Find where the given text appears and provide that cell's center as (x, y) coordinate. 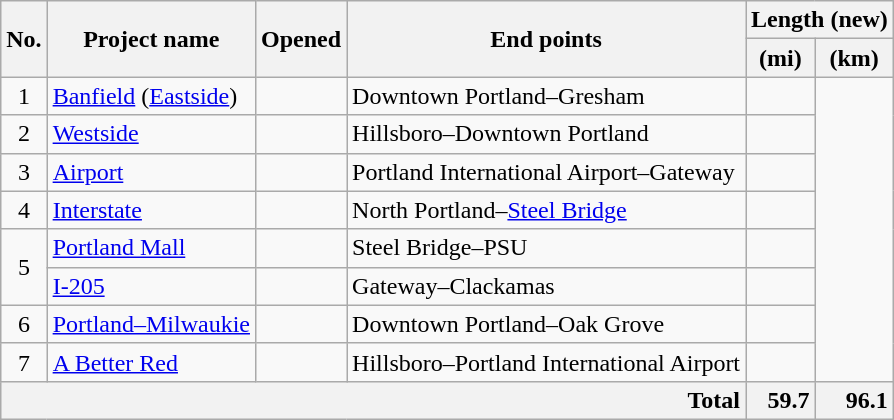
(mi) (781, 58)
Hillsboro–Downtown Portland (546, 134)
Downtown Portland–Oak Grove (546, 324)
Steel Bridge–PSU (546, 248)
1 (24, 96)
(km) (854, 58)
I-205 (151, 286)
6 (24, 324)
Opened (300, 39)
Length (new) (820, 20)
4 (24, 210)
End points (546, 39)
5 (24, 267)
Hillsboro–Portland International Airport (546, 362)
Project name (151, 39)
3 (24, 172)
Banfield (Eastside) (151, 96)
Total (374, 400)
2 (24, 134)
Portland–Milwaukie (151, 324)
North Portland–Steel Bridge (546, 210)
Portland International Airport–Gateway (546, 172)
Interstate (151, 210)
Downtown Portland–Gresham (546, 96)
Airport (151, 172)
Westside (151, 134)
59.7 (781, 400)
96.1 (854, 400)
Portland Mall (151, 248)
No. (24, 39)
7 (24, 362)
A Better Red (151, 362)
Gateway–Clackamas (546, 286)
